Identify which cell holds the provided text, then report its [X, Y] central coordinate. 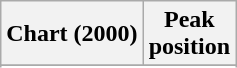
Chart (2000) [72, 34]
Peakposition [189, 34]
